Locate the cell with the specified text and output its [X, Y] center coordinate. 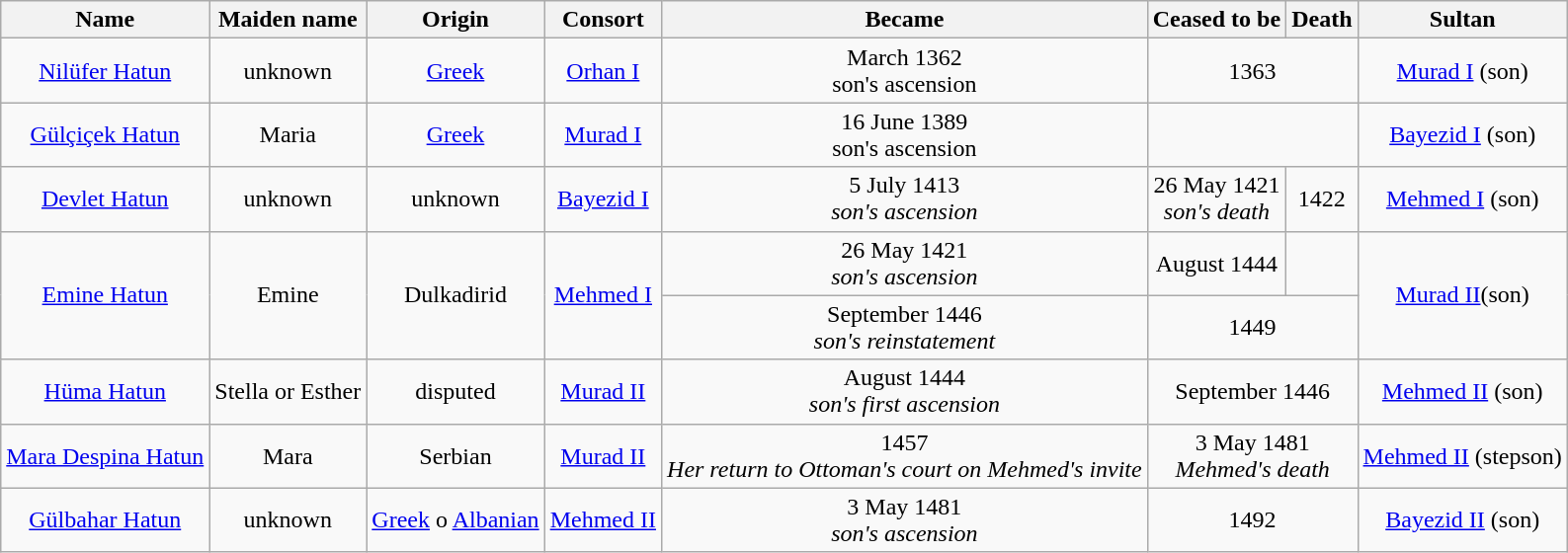
1363 [1253, 71]
Mara Despina Hatun [105, 456]
Mehmed I (son) [1462, 199]
1422 [1322, 199]
3 May 1481Mehmed's death [1253, 456]
Became [905, 20]
Bayezid I (son) [1462, 134]
Serbian [455, 456]
Hüma Hatun [105, 391]
Maria [289, 134]
1457Her return to Ottoman's court on Mehmed's invite [905, 456]
3 May 1481son's ascension [905, 519]
1492 [1253, 519]
Orhan I [603, 71]
Emine [289, 295]
Mehmed II (son) [1462, 391]
August 1444son's first ascension [905, 391]
Mehmed II (stepson) [1462, 456]
Greek o Albanian [455, 519]
16 June 1389son's ascension [905, 134]
Maiden name [289, 20]
disputed [455, 391]
Bayezid I [603, 199]
5 July 1413son's ascension [905, 199]
August 1444 [1216, 263]
Death [1322, 20]
September 1446 [1253, 391]
Murad I (son) [1462, 71]
Murad II(son) [1462, 295]
Consort [603, 20]
Name [105, 20]
Dulkadirid [455, 295]
Gülbahar Hatun [105, 519]
Mehmed II [603, 519]
Devlet Hatun [105, 199]
September 1446son's reinstatement [905, 328]
Emine Hatun [105, 295]
Bayezid II (son) [1462, 519]
Origin [455, 20]
Sultan [1462, 20]
1449 [1253, 328]
26 May 1421son's death [1216, 199]
Ceased to be [1216, 20]
Stella or Esther [289, 391]
Mehmed I [603, 295]
26 May 1421son's ascension [905, 263]
Mara [289, 456]
Nilüfer Hatun [105, 71]
Murad I [603, 134]
March 1362son's ascension [905, 71]
Gülçiçek Hatun [105, 134]
